Return [x, y] of the center of cell containing provided text 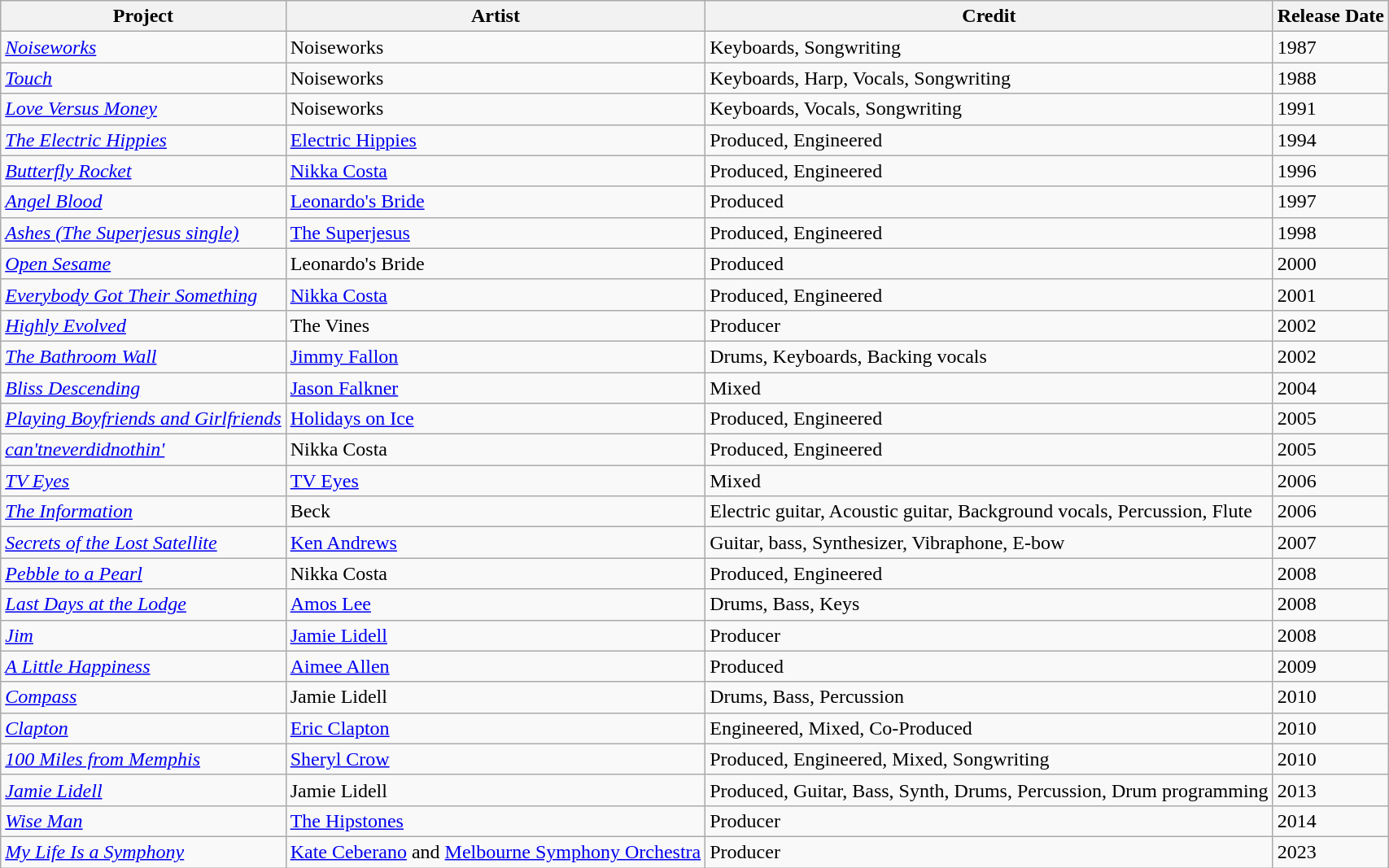
1994 [1330, 140]
Electric Hippies [496, 140]
A Little Happiness [143, 666]
can'tneverdidnothin' [143, 450]
Touch [143, 78]
1988 [1330, 78]
Last Days at the Lodge [143, 604]
1991 [1330, 109]
The Electric Hippies [143, 140]
1997 [1330, 202]
Drums, Keyboards, Backing vocals [989, 356]
Keyboards, Vocals, Songwriting [989, 109]
Ken Andrews [496, 543]
1987 [1330, 47]
Love Versus Money [143, 109]
Keyboards, Harp, Vocals, Songwriting [989, 78]
Bliss Descending [143, 388]
2013 [1330, 790]
Amos Lee [496, 604]
Project [143, 16]
Compass [143, 697]
Playing Boyfriends and Girlfriends [143, 419]
Everybody Got Their Something [143, 294]
Ashes (The Superjesus single) [143, 233]
2000 [1330, 264]
Pebble to a Pearl [143, 574]
100 Miles from Memphis [143, 759]
Butterfly Rocket [143, 171]
Jim [143, 635]
Holidays on Ice [496, 419]
Clapton [143, 728]
2009 [1330, 666]
Keyboards, Songwriting [989, 47]
The Vines [496, 325]
Jason Falkner [496, 388]
Beck [496, 512]
Sheryl Crow [496, 759]
Eric Clapton [496, 728]
The Information [143, 512]
2023 [1330, 852]
2014 [1330, 821]
Drums, Bass, Keys [989, 604]
2004 [1330, 388]
Engineered, Mixed, Co-Produced [989, 728]
Highly Evolved [143, 325]
Kate Ceberano and Melbourne Symphony Orchestra [496, 852]
2001 [1330, 294]
My Life Is a Symphony [143, 852]
Wise Man [143, 821]
2007 [1330, 543]
Aimee Allen [496, 666]
Secrets of the Lost Satellite [143, 543]
The Bathroom Wall [143, 356]
Produced, Guitar, Bass, Synth, Drums, Percussion, Drum programming [989, 790]
Open Sesame [143, 264]
1998 [1330, 233]
The Superjesus [496, 233]
1996 [1330, 171]
Electric guitar, Acoustic guitar, Background vocals, Percussion, Flute [989, 512]
Angel Blood [143, 202]
The Hipstones [496, 821]
Produced, Engineered, Mixed, Songwriting [989, 759]
Release Date [1330, 16]
Drums, Bass, Percussion [989, 697]
Jimmy Fallon [496, 356]
Guitar, bass, Synthesizer, Vibraphone, E-bow [989, 543]
Credit [989, 16]
Artist [496, 16]
